Pinpoint the cell where the given text exists, returning its [X, Y] midpoint coordinate. 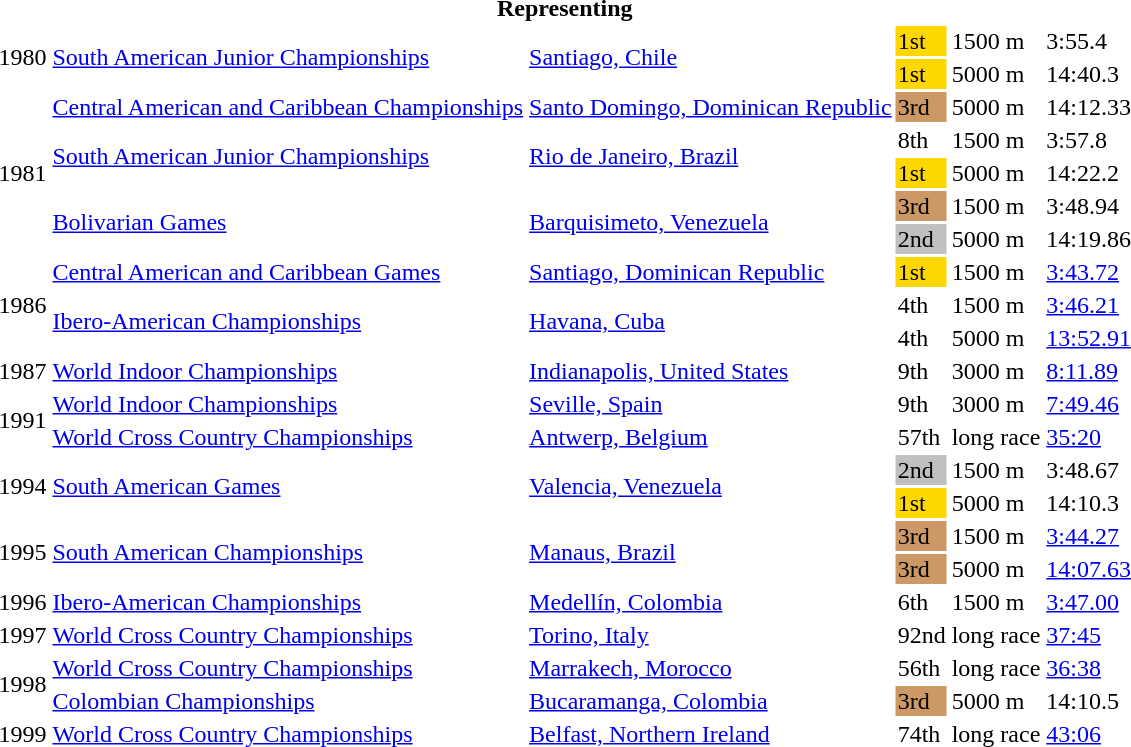
Bucaramanga, Colombia [711, 701]
South American Games [288, 486]
56th [922, 668]
57th [922, 437]
92nd [922, 635]
Central American and Caribbean Games [288, 272]
Barquisimeto, Venezuela [711, 222]
Valencia, Venezuela [711, 486]
Rio de Janeiro, Brazil [711, 156]
Central American and Caribbean Championships [288, 107]
6th [922, 602]
Indianapolis, United States [711, 371]
Seville, Spain [711, 404]
Marrakech, Morocco [711, 668]
Torino, Italy [711, 635]
8th [922, 140]
Havana, Cuba [711, 322]
Santiago, Chile [711, 58]
Santo Domingo, Dominican Republic [711, 107]
Bolivarian Games [288, 222]
Santiago, Dominican Republic [711, 272]
Medellín, Colombia [711, 602]
Manaus, Brazil [711, 552]
South American Championships [288, 552]
Antwerp, Belgium [711, 437]
Colombian Championships [288, 701]
